Detect which cell encompasses the target text, then output its [X, Y] center coordinate. 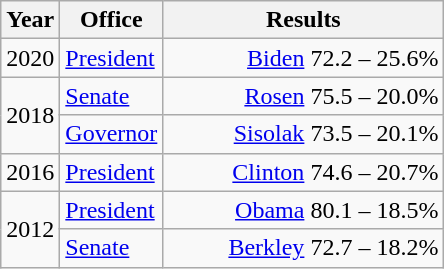
2018 [30, 115]
Year [30, 20]
Biden 72.2 – 25.6% [304, 58]
Results [304, 20]
Sisolak 73.5 – 20.1% [304, 134]
2020 [30, 58]
Berkley 72.7 – 18.2% [304, 248]
Obama 80.1 – 18.5% [304, 210]
Office [112, 20]
2016 [30, 172]
Rosen 75.5 – 20.0% [304, 96]
Governor [112, 134]
Clinton 74.6 – 20.7% [304, 172]
2012 [30, 229]
